Provide the (x, y) coordinate of the cell's center where the given text is located.  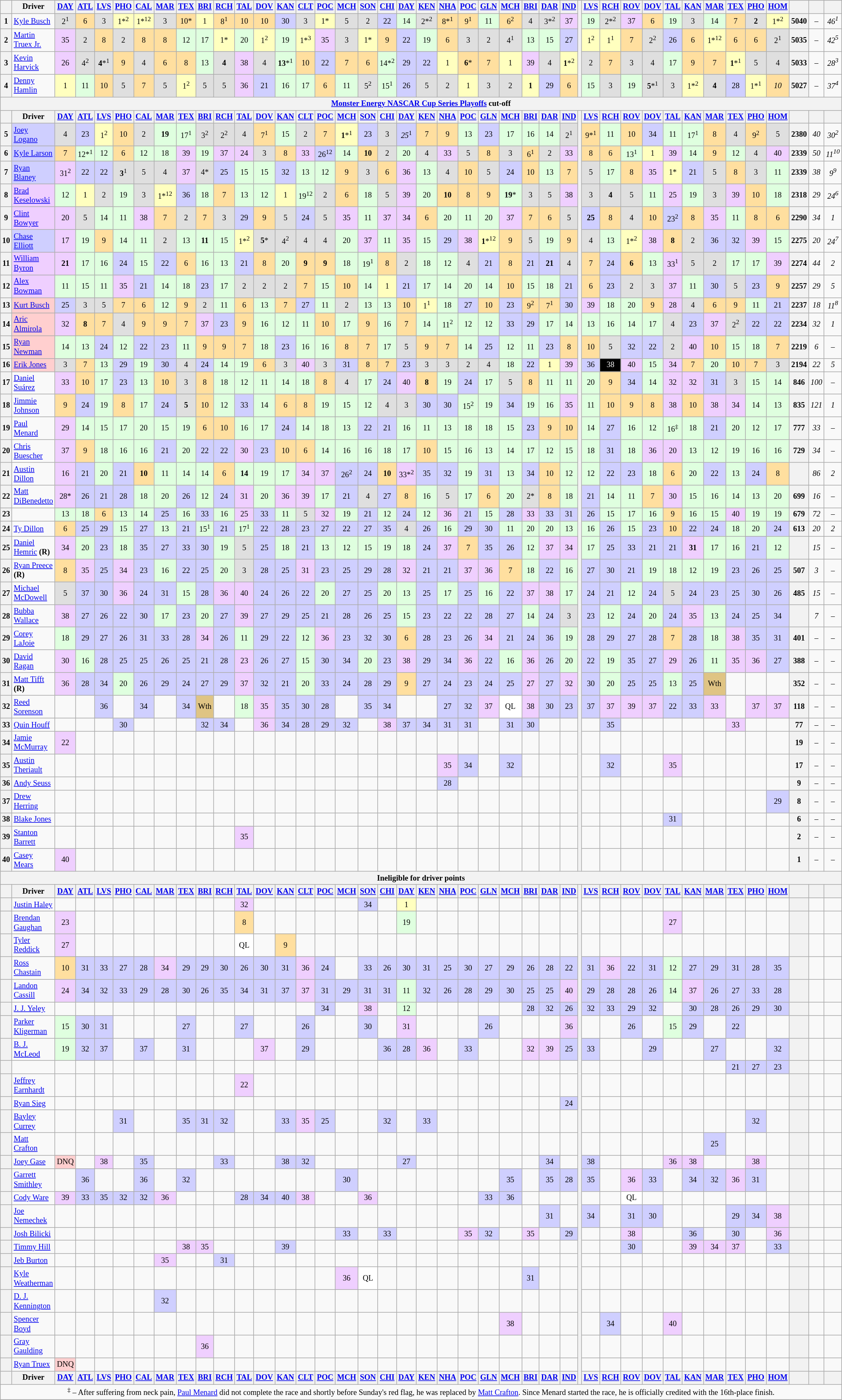
Josh Bilicki (33, 1234)
613 (799, 529)
Ineligible for driver points (421, 878)
2612 (325, 154)
77 (799, 725)
374 (833, 86)
Andy Seuss (33, 783)
Daniel Hemric (R) (33, 548)
62 (510, 21)
777 (799, 429)
91 (468, 21)
2290 (799, 218)
2257 (799, 286)
Ty Dillon (33, 529)
Erik Jones (33, 365)
D. J. Kennington (33, 1301)
352 (799, 684)
14*2 (387, 63)
28* (65, 497)
Ryan Preece (R) (33, 570)
Bayley Currey (33, 1122)
Kyle Larson (33, 154)
Spencer Boyd (33, 1324)
Joe Nemechek (33, 1216)
12*1 (85, 154)
Chris Buescher (33, 451)
5033 (799, 63)
112 (447, 324)
Martin Truex Jr. (33, 40)
2* (531, 497)
Matt DiBenedetto (33, 497)
Cody Ware (33, 1198)
Corey LaJoie (33, 639)
9*1 (591, 135)
251 (406, 135)
679 (799, 515)
5* (264, 241)
Kurt Busch (33, 305)
Alex Bowman (33, 286)
B. J. McLeod (33, 1049)
Ryan Blaney (33, 173)
4* (205, 173)
William Byron (33, 264)
2318 (799, 195)
33*2 (406, 474)
86 (816, 474)
J. J. Yeley (33, 1008)
Jamie McMurray (33, 743)
5040 (799, 21)
Clint Bowyer (33, 218)
Austin Dillon (33, 474)
121 (816, 406)
100 (816, 383)
44 (816, 264)
Paul Menard (33, 429)
Bubba Wallace (33, 616)
4*1 (104, 63)
283 (833, 63)
Quin Houff (33, 725)
Matt Crafton (33, 1144)
425 (833, 40)
52 (368, 86)
19* (510, 195)
Monster Energy NASCAR Cup Series Playoffs cut-off (421, 104)
835 (799, 406)
6* (468, 63)
Brendan Gaughan (33, 923)
Tyler Reddick (33, 946)
485 (799, 593)
41 (510, 40)
1912 (306, 195)
Ross Chastain (33, 968)
1*3 (306, 40)
2234 (799, 324)
Drew Herring (33, 802)
13*1 (285, 63)
Garrett Smithley (33, 1180)
5*1 (652, 86)
2275 (799, 241)
Denny Hamlin (33, 86)
Chase Elliott (33, 241)
461 (833, 21)
Ryan Newman (33, 347)
Kyle Busch (33, 21)
401 (799, 639)
388 (799, 662)
Ryan Truex (33, 1365)
16‡ (673, 429)
Jeffrey Earnhardt (33, 1086)
61 (531, 154)
Jimmie Johnson (33, 406)
Parker Kligerman (33, 1027)
50 (816, 154)
2219 (799, 347)
Matt Tifft (R) (33, 684)
507 (799, 570)
2274 (799, 264)
232 (673, 218)
699 (799, 497)
331 (673, 264)
Ryan Sieg (33, 1103)
Landon Cassill (33, 991)
Gray Gaulding (33, 1347)
729 (799, 451)
131 (631, 154)
2380 (799, 135)
Joey Gase (33, 1162)
Jeb Burton (33, 1261)
Kevin Harvick (33, 63)
99 (833, 173)
Kyle Weatherman (33, 1278)
Stanton Barrett (33, 838)
Blake Jones (33, 819)
Brad Keselowski (33, 195)
David Ragan (33, 662)
5027 (799, 86)
Joey Logano (33, 135)
8*1 (447, 21)
81 (224, 21)
Reed Sorenson (33, 707)
312 (65, 173)
262 (347, 474)
Timmy Hill (33, 1247)
Aric Almirola (33, 324)
247 (833, 241)
846 (799, 383)
Justin Haley (33, 905)
191 (368, 264)
2237 (799, 305)
1110 (833, 154)
152 (468, 406)
246 (833, 195)
3*2 (550, 21)
Daniel Suárez (33, 383)
5035 (799, 40)
Austin Theriault (33, 765)
2194 (799, 365)
Casey Mears (33, 860)
10* (186, 21)
72 (816, 515)
Michael McDowell (33, 593)
302 (833, 135)
